Provide the (x, y) coordinate of the cell's center where the given text is located.  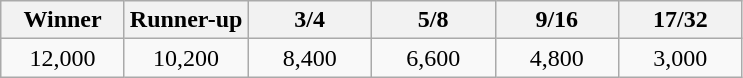
Runner-up (186, 20)
3,000 (681, 58)
12,000 (63, 58)
Winner (63, 20)
6,600 (433, 58)
3/4 (310, 20)
17/32 (681, 20)
4,800 (557, 58)
5/8 (433, 20)
8,400 (310, 58)
9/16 (557, 20)
10,200 (186, 58)
